Scan for the cell matching the given text and deliver its [x, y] coordinate at center. 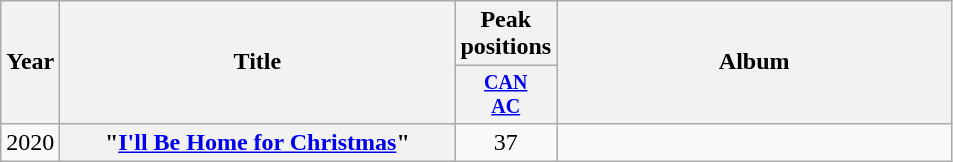
"I'll Be Home for Christmas" [258, 142]
Title [258, 62]
37 [506, 142]
Peakpositions [506, 34]
Album [754, 62]
2020 [30, 142]
Year [30, 62]
CANAC [506, 94]
